From the cell containing the given text, extract its center point as [X, Y] coordinate. 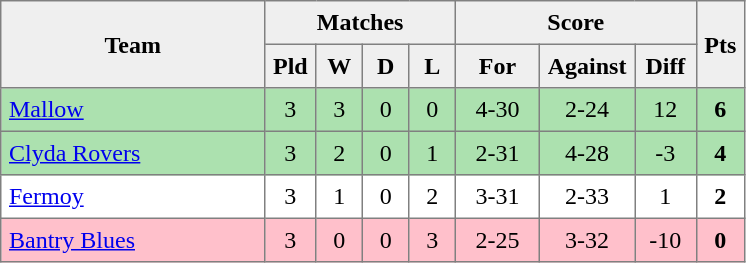
For [497, 66]
2-31 [497, 153]
4 [720, 153]
12 [666, 110]
4-30 [497, 110]
2-25 [497, 240]
Pld [290, 66]
W [339, 66]
4-28 [586, 153]
Pts [720, 44]
6 [720, 110]
-3 [666, 153]
Team [133, 44]
Against [586, 66]
Fermoy [133, 197]
Clyda Rovers [133, 153]
Matches [360, 23]
2-33 [586, 197]
Score [576, 23]
Diff [666, 66]
L [432, 66]
3-32 [586, 240]
Mallow [133, 110]
-10 [666, 240]
3-31 [497, 197]
D [385, 66]
Bantry Blues [133, 240]
2-24 [586, 110]
